Return (x, y) of the center of cell containing provided text 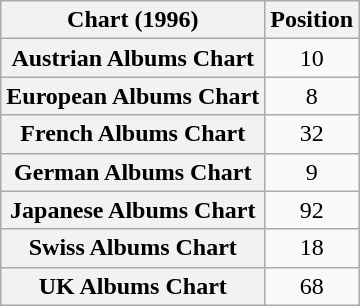
German Albums Chart (133, 172)
18 (312, 248)
8 (312, 96)
UK Albums Chart (133, 286)
32 (312, 134)
Swiss Albums Chart (133, 248)
Japanese Albums Chart (133, 210)
Position (312, 20)
French Albums Chart (133, 134)
68 (312, 286)
Chart (1996) (133, 20)
European Albums Chart (133, 96)
Austrian Albums Chart (133, 58)
10 (312, 58)
92 (312, 210)
9 (312, 172)
